Search for the cell housing the specified text and yield its (x, y) center coordinate. 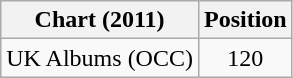
Chart (2011) (100, 20)
UK Albums (OCC) (100, 58)
Position (245, 20)
120 (245, 58)
